From the cell containing the given text, extract its center point as (X, Y) coordinate. 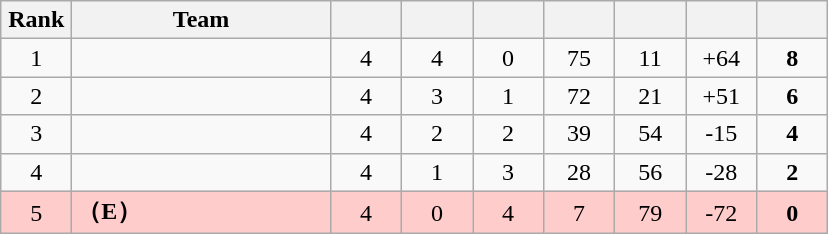
75 (580, 58)
+51 (722, 96)
6 (792, 96)
（E） (202, 212)
21 (650, 96)
54 (650, 134)
5 (36, 212)
56 (650, 172)
11 (650, 58)
+64 (722, 58)
79 (650, 212)
72 (580, 96)
-28 (722, 172)
-15 (722, 134)
7 (580, 212)
39 (580, 134)
Rank (36, 20)
8 (792, 58)
28 (580, 172)
-72 (722, 212)
Team (202, 20)
